Capture the cell that displays the provided text and extract its (X, Y) central coordinate. 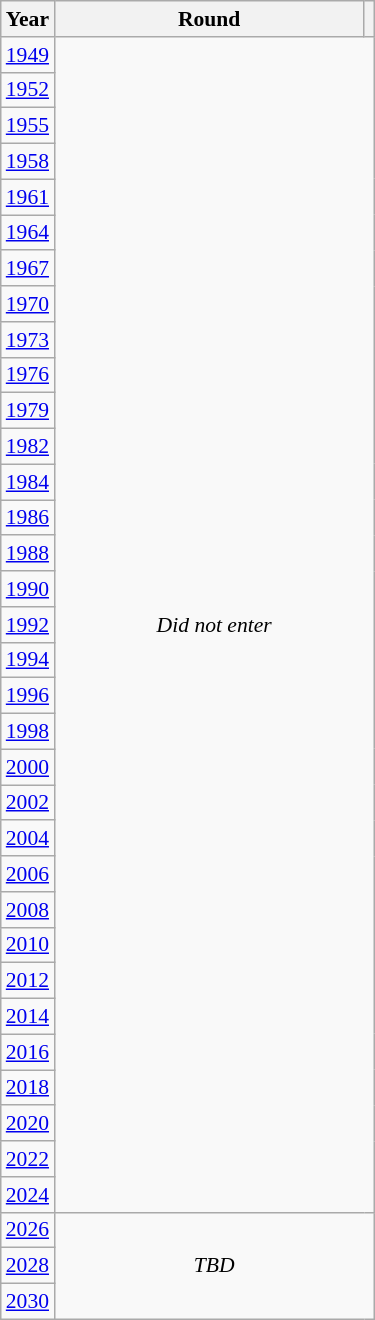
Year (28, 19)
1984 (28, 482)
1990 (28, 589)
1994 (28, 660)
1976 (28, 375)
1996 (28, 696)
1998 (28, 732)
2018 (28, 1088)
1992 (28, 625)
2012 (28, 981)
2024 (28, 1195)
2014 (28, 1017)
1986 (28, 518)
2008 (28, 910)
2006 (28, 874)
2016 (28, 1052)
2020 (28, 1124)
TBD (214, 1266)
1967 (28, 269)
1961 (28, 197)
1958 (28, 162)
1979 (28, 411)
2022 (28, 1159)
Did not enter (214, 625)
2004 (28, 839)
2000 (28, 767)
1955 (28, 126)
1982 (28, 447)
1952 (28, 90)
1973 (28, 340)
1988 (28, 554)
2028 (28, 1266)
2030 (28, 1302)
1970 (28, 304)
1949 (28, 55)
2026 (28, 1230)
Round (209, 19)
2002 (28, 803)
1964 (28, 233)
2010 (28, 945)
